Determine the (x, y) coordinate at the center of the cell enclosing the given text.  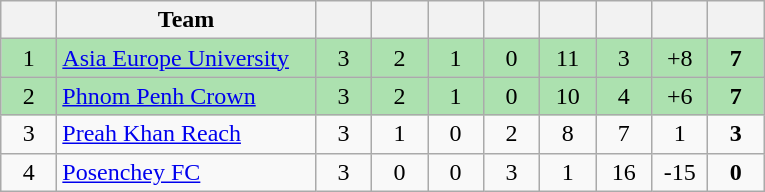
Posenchey FC (186, 172)
8 (568, 134)
Phnom Penh Crown (186, 96)
11 (568, 58)
+6 (680, 96)
Asia Europe University (186, 58)
Team (186, 20)
Preah Khan Reach (186, 134)
10 (568, 96)
16 (624, 172)
-15 (680, 172)
+8 (680, 58)
